Output the (x, y) coordinate of the center of the cell containing the given text.  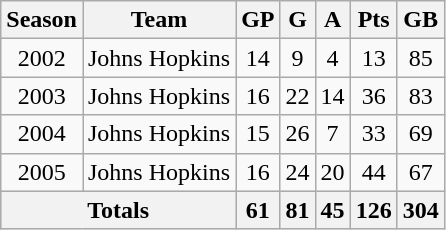
Totals (118, 210)
20 (332, 172)
G (298, 20)
Team (158, 20)
83 (420, 96)
85 (420, 58)
Pts (374, 20)
2003 (42, 96)
36 (374, 96)
A (332, 20)
69 (420, 134)
304 (420, 210)
33 (374, 134)
GB (420, 20)
24 (298, 172)
26 (298, 134)
GP (258, 20)
9 (298, 58)
45 (332, 210)
126 (374, 210)
13 (374, 58)
Season (42, 20)
4 (332, 58)
2005 (42, 172)
44 (374, 172)
2004 (42, 134)
7 (332, 134)
15 (258, 134)
81 (298, 210)
61 (258, 210)
2002 (42, 58)
67 (420, 172)
22 (298, 96)
